Locate the cell with the specified text and output its (x, y) center coordinate. 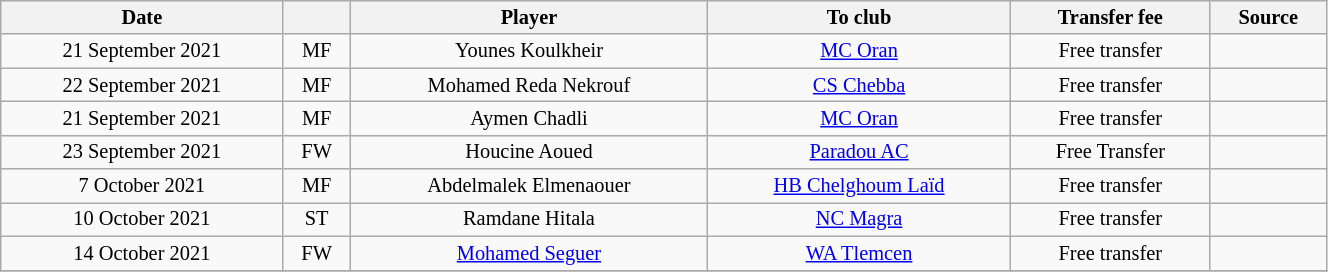
CS Chebba (860, 85)
Mohamed Reda Nekrouf (528, 85)
Houcine Aoued (528, 152)
Source (1268, 17)
23 September 2021 (142, 152)
7 October 2021 (142, 186)
Younes Koulkheir (528, 51)
Mohamed Seguer (528, 253)
WA Tlemcen (860, 253)
22 September 2021 (142, 85)
Player (528, 17)
ST (316, 219)
Date (142, 17)
NC Magra (860, 219)
HB Chelghoum Laïd (860, 186)
10 October 2021 (142, 219)
Transfer fee (1111, 17)
Aymen Chadli (528, 118)
Free Transfer (1111, 152)
Ramdane Hitala (528, 219)
To club (860, 17)
Paradou AC (860, 152)
14 October 2021 (142, 253)
Abdelmalek Elmenaouer (528, 186)
